Find where the given text appears and provide that cell's center as [X, Y] coordinate. 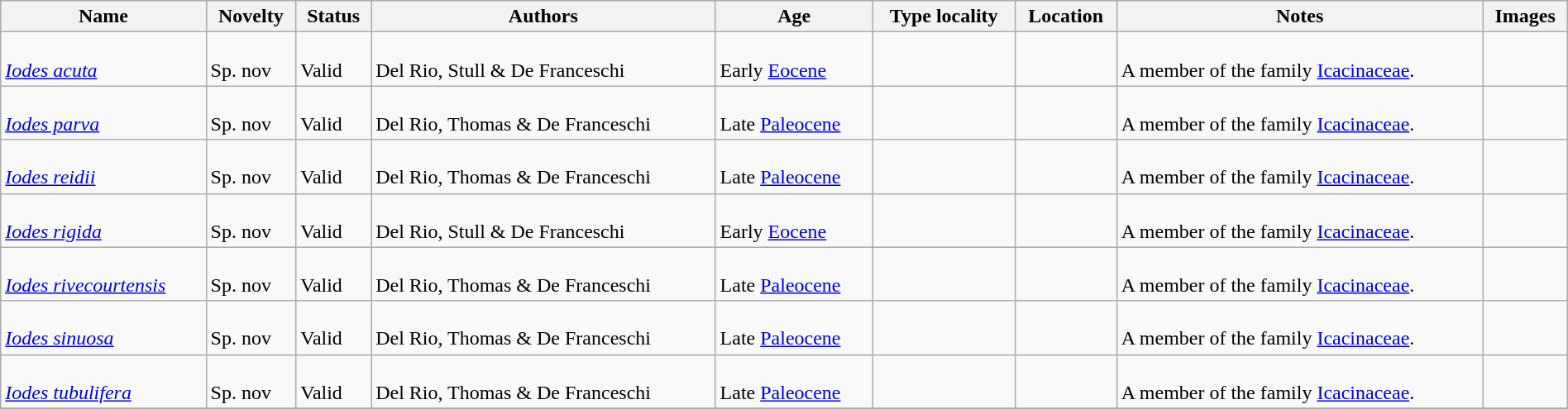
Type locality [944, 17]
Novelty [251, 17]
Location [1065, 17]
Iodes rivecourtensis [103, 274]
Iodes tubulifera [103, 382]
Iodes sinuosa [103, 327]
Name [103, 17]
Iodes reidii [103, 167]
Status [334, 17]
Iodes rigida [103, 220]
Age [794, 17]
Iodes acuta [103, 59]
Authors [543, 17]
Notes [1300, 17]
Images [1525, 17]
Iodes parva [103, 112]
